Scan for the cell matching the given text and deliver its [x, y] coordinate at center. 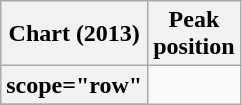
Peakposition [194, 34]
Chart (2013) [74, 34]
scope="row" [74, 85]
